Determine the [X, Y] coordinate at the center of the cell enclosing the given text.  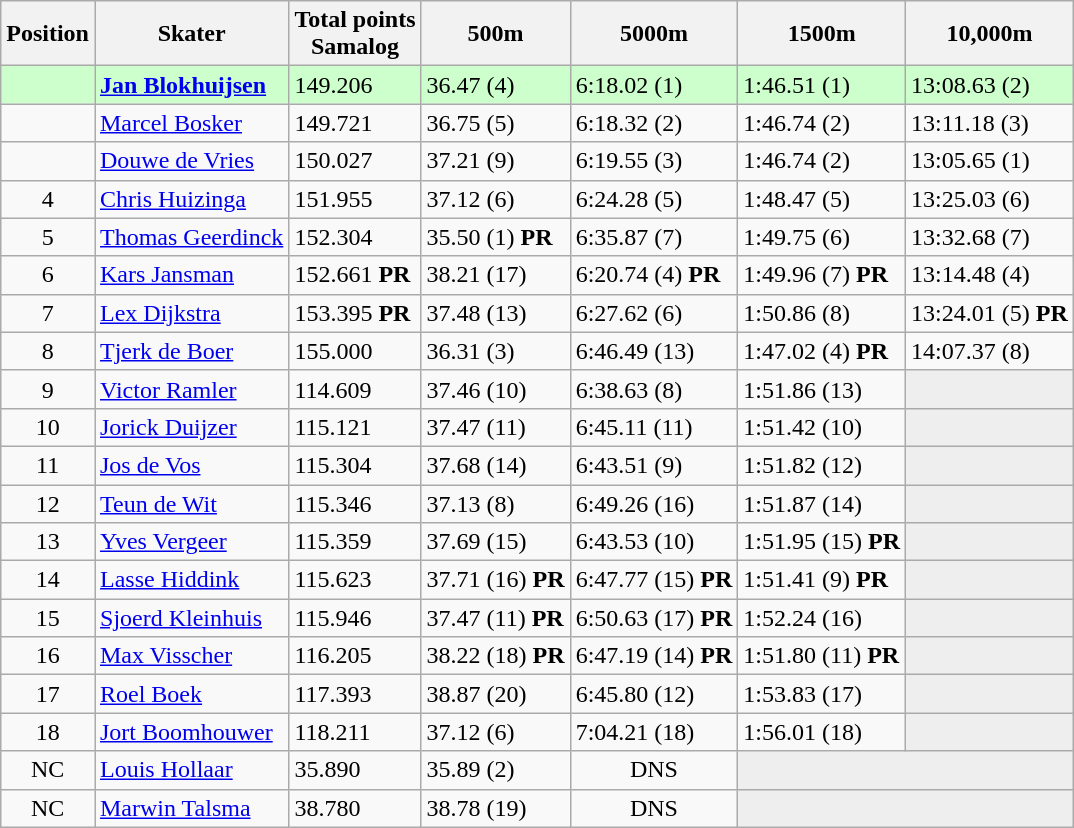
1:51.87 (14) [822, 503]
Kars Jansman [191, 275]
1:46.51 (1) [822, 85]
115.359 [355, 542]
6:45.11 (11) [654, 427]
1:51.95 (15) PR [822, 542]
37.46 (10) [496, 389]
10,000m [990, 34]
Teun de Wit [191, 503]
12 [48, 503]
6:24.28 (5) [654, 199]
36.31 (3) [496, 351]
149.206 [355, 85]
152.304 [355, 237]
Jos de Vos [191, 465]
37.48 (13) [496, 313]
8 [48, 351]
1:50.86 (8) [822, 313]
Chris Huizinga [191, 199]
6:27.62 (6) [654, 313]
14:07.37 (8) [990, 351]
115.121 [355, 427]
36.47 (4) [496, 85]
1:49.75 (6) [822, 237]
37.47 (11) [496, 427]
149.721 [355, 123]
5000m [654, 34]
1500m [822, 34]
6:38.63 (8) [654, 389]
152.661 PR [355, 275]
115.346 [355, 503]
6 [48, 275]
1:51.80 (11) PR [822, 656]
1:52.24 (16) [822, 618]
14 [48, 580]
13:14.48 (4) [990, 275]
13:05.65 (1) [990, 161]
Jorick Duijzer [191, 427]
Louis Hollaar [191, 770]
13:24.01 (5) PR [990, 313]
153.395 PR [355, 313]
Jan Blokhuijsen [191, 85]
1:51.82 (12) [822, 465]
6:19.55 (3) [654, 161]
6:50.63 (17) PR [654, 618]
Victor Ramler [191, 389]
6:47.77 (15) PR [654, 580]
Marwin Talsma [191, 808]
6:43.53 (10) [654, 542]
17 [48, 694]
1:47.02 (4) PR [822, 351]
38.87 (20) [496, 694]
6:49.26 (16) [654, 503]
11 [48, 465]
36.75 (5) [496, 123]
6:45.80 (12) [654, 694]
115.623 [355, 580]
38.21 (17) [496, 275]
114.609 [355, 389]
118.211 [355, 732]
13:25.03 (6) [990, 199]
Yves Vergeer [191, 542]
35.89 (2) [496, 770]
Max Visscher [191, 656]
1:51.41 (9) PR [822, 580]
Thomas Geerdinck [191, 237]
115.304 [355, 465]
1:48.47 (5) [822, 199]
Total points Samalog [355, 34]
Sjoerd Kleinhuis [191, 618]
Tjerk de Boer [191, 351]
9 [48, 389]
Douwe de Vries [191, 161]
13 [48, 542]
37.71 (16) PR [496, 580]
500m [496, 34]
38.780 [355, 808]
37.47 (11) PR [496, 618]
16 [48, 656]
6:35.87 (7) [654, 237]
5 [48, 237]
6:46.49 (13) [654, 351]
116.205 [355, 656]
1:51.86 (13) [822, 389]
10 [48, 427]
150.027 [355, 161]
15 [48, 618]
117.393 [355, 694]
13:08.63 (2) [990, 85]
115.946 [355, 618]
35.50 (1) PR [496, 237]
Jort Boomhouwer [191, 732]
1:51.42 (10) [822, 427]
6:18.32 (2) [654, 123]
Position [48, 34]
1:56.01 (18) [822, 732]
38.22 (18) PR [496, 656]
37.69 (15) [496, 542]
Skater [191, 34]
1:53.83 (17) [822, 694]
6:20.74 (4) PR [654, 275]
7:04.21 (18) [654, 732]
6:18.02 (1) [654, 85]
18 [48, 732]
1:49.96 (7) PR [822, 275]
Roel Boek [191, 694]
37.13 (8) [496, 503]
7 [48, 313]
151.955 [355, 199]
6:47.19 (14) PR [654, 656]
6:43.51 (9) [654, 465]
13:11.18 (3) [990, 123]
4 [48, 199]
37.21 (9) [496, 161]
155.000 [355, 351]
35.890 [355, 770]
Lasse Hiddink [191, 580]
37.68 (14) [496, 465]
Lex Dijkstra [191, 313]
38.78 (19) [496, 808]
Marcel Bosker [191, 123]
13:32.68 (7) [990, 237]
